Extract the [X, Y] coordinate from the center of the cell holding the provided text.  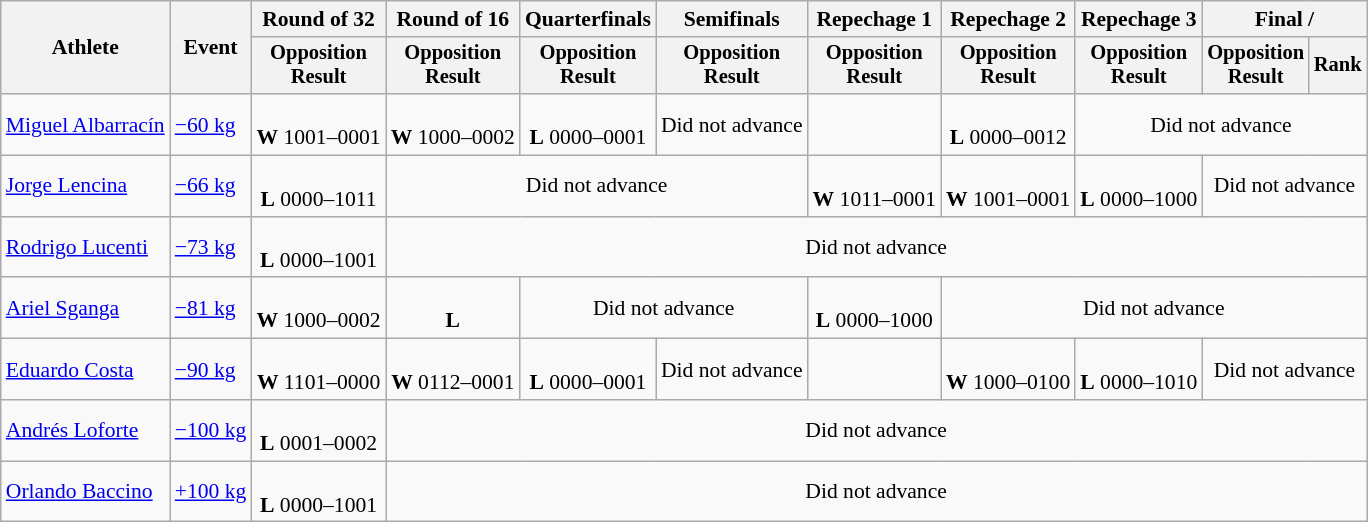
W 1101–0000 [318, 370]
W 0112–0001 [453, 370]
+100 kg [211, 492]
Final / [1284, 19]
Repechage 2 [1008, 19]
Ariel Sganga [86, 308]
Andrés Loforte [86, 430]
−81 kg [211, 308]
−66 kg [211, 186]
Round of 16 [453, 19]
L 0000–1011 [318, 186]
L 0001–0002 [318, 430]
−73 kg [211, 248]
Semifinals [732, 19]
Quarterfinals [588, 19]
Rodrigo Lucenti [86, 248]
Athlete [86, 48]
Rank [1338, 66]
L 0000–1010 [1138, 370]
Orlando Baccino [86, 492]
Miguel Albarracín [86, 124]
Repechage 1 [874, 19]
Jorge Lencina [86, 186]
W 1000–0100 [1008, 370]
L [453, 308]
−60 kg [211, 124]
−100 kg [211, 430]
Eduardo Costa [86, 370]
Repechage 3 [1138, 19]
W 1011–0001 [874, 186]
L 0000–0012 [1008, 124]
−90 kg [211, 370]
Round of 32 [318, 19]
Event [211, 48]
